For the text-containing cell, return its midpoint in (x, y) coordinate format. 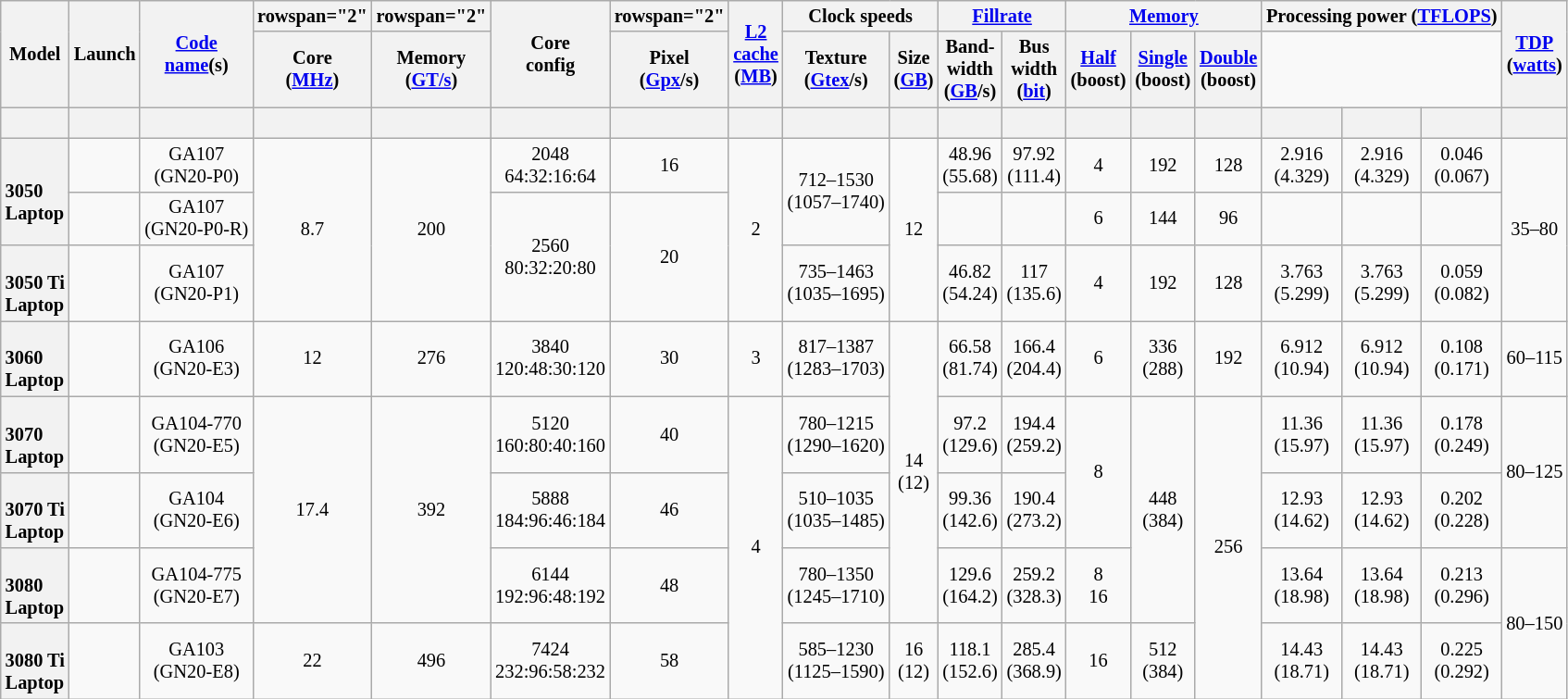
Clock speeds (861, 16)
Model (35, 54)
3050 TiLaptop (35, 283)
GA107(GN20-P1) (196, 283)
GA107(GN20-P0-R) (196, 218)
259.2(328.3) (1035, 585)
0.108(0.171) (1462, 358)
256080:32:20:80 (550, 256)
96 (1228, 218)
144 (1163, 218)
735–1463(1035–1695) (837, 283)
46 (670, 510)
817–1387(1283–1703) (837, 358)
392 (431, 509)
TDP(watts) (1535, 54)
6144192:96:48:192 (550, 585)
Half(boost) (1099, 69)
L2cache(MB) (755, 54)
Size(GB) (915, 69)
17.4 (313, 509)
Fillrate (1002, 16)
118.1(152.6) (970, 661)
3070 TiLaptop (35, 510)
336(288) (1163, 358)
Texture(Gtex/s) (837, 69)
GA104(GN20-E6) (196, 510)
816 (1099, 585)
GA104-775(GN20-E7) (196, 585)
2 (755, 230)
97.92(111.4) (1035, 165)
20 (670, 256)
7424232:96:58:232 (550, 661)
Band-width(GB/s) (970, 69)
190.4(273.2) (1035, 510)
35–80 (1535, 230)
3080 TiLaptop (35, 661)
97.2(129.6) (970, 434)
285.4(368.9) (1035, 661)
510–1035(1035–1485) (837, 510)
Core(MHz) (313, 69)
Pixel(Gpx/s) (670, 69)
Buswidth(bit) (1035, 69)
256 (1228, 548)
Launch (106, 54)
GA107(GN20-P0) (196, 165)
58 (670, 661)
40 (670, 434)
80–150 (1535, 622)
3060Laptop (35, 358)
Double(boost) (1228, 69)
3 (755, 358)
GA106(GN20-E3) (196, 358)
200 (431, 230)
16(12) (915, 661)
780–1215(1290–1620) (837, 434)
8 (1099, 472)
46.82(54.24) (970, 283)
585–1230(1125–1590) (837, 661)
166.4(204.4) (1035, 358)
80–125 (1535, 472)
512(384) (1163, 661)
0.046(0.067) (1462, 165)
48.96(55.68) (970, 165)
22 (313, 661)
0.059(0.082) (1462, 283)
66.58(81.74) (970, 358)
0.178(0.249) (1462, 434)
99.36(142.6) (970, 510)
0.225(0.292) (1462, 661)
129.6(164.2) (970, 585)
Processing power (TFLOPS) (1381, 16)
780–1350(1245–1710) (837, 585)
5888184:96:46:184 (550, 510)
0.202(0.228) (1462, 510)
Codename(s) (196, 54)
Single(boost) (1163, 69)
14(12) (915, 472)
117(135.6) (1035, 283)
Coreconfig (550, 54)
5120160:80:40:160 (550, 434)
3080Laptop (35, 585)
8.7 (313, 230)
194.4(259.2) (1035, 434)
GA103(GN20-E8) (196, 661)
3840120:48:30:120 (550, 358)
Memory (1164, 16)
GA104-770(GN20-E5) (196, 434)
Memory(GT/s) (431, 69)
30 (670, 358)
3070Laptop (35, 434)
3050Laptop (35, 191)
496 (431, 661)
276 (431, 358)
0.213(0.296) (1462, 585)
712–1530(1057–1740) (837, 191)
60–115 (1535, 358)
448(384) (1163, 509)
48 (670, 585)
204864:32:16:64 (550, 165)
